Capture the cell that displays the provided text and extract its (X, Y) central coordinate. 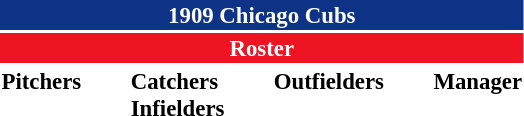
Roster (262, 48)
1909 Chicago Cubs (262, 15)
